Provide the [x, y] coordinate of the cell's center where the given text is located.  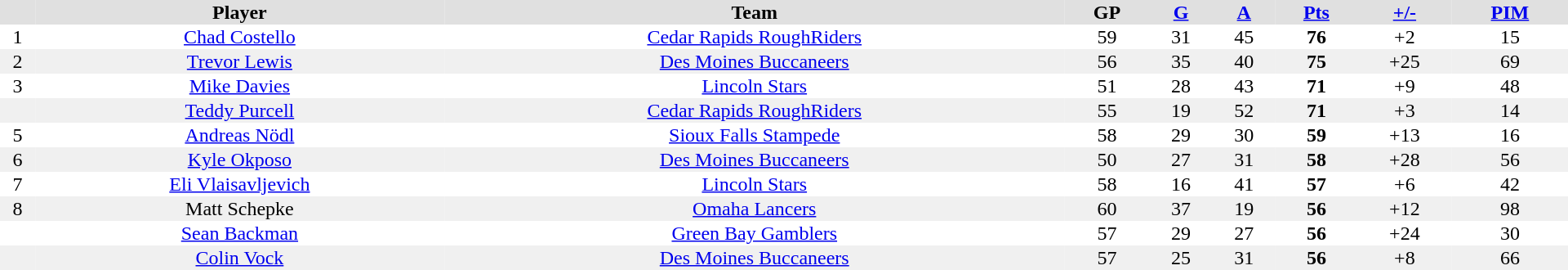
6 [18, 160]
A [1245, 12]
52 [1245, 110]
75 [1316, 61]
69 [1510, 61]
37 [1181, 209]
5 [18, 135]
15 [1510, 37]
Kyle Okposo [240, 160]
Matt Schepke [240, 209]
+25 [1405, 61]
Mike Davies [240, 86]
45 [1245, 37]
48 [1510, 86]
2 [18, 61]
Sean Backman [240, 233]
Player [240, 12]
+8 [1405, 258]
Team [755, 12]
7 [18, 184]
Sioux Falls Stampede [755, 135]
25 [1181, 258]
+3 [1405, 110]
+28 [1405, 160]
Green Bay Gamblers [755, 233]
Colin Vock [240, 258]
+24 [1405, 233]
Trevor Lewis [240, 61]
Eli Vlaisavljevich [240, 184]
8 [18, 209]
28 [1181, 86]
PIM [1510, 12]
G [1181, 12]
Andreas Nödl [240, 135]
42 [1510, 184]
76 [1316, 37]
50 [1107, 160]
40 [1245, 61]
66 [1510, 258]
60 [1107, 209]
+/- [1405, 12]
+9 [1405, 86]
Teddy Purcell [240, 110]
+12 [1405, 209]
55 [1107, 110]
GP [1107, 12]
3 [18, 86]
Omaha Lancers [755, 209]
41 [1245, 184]
+13 [1405, 135]
+6 [1405, 184]
+2 [1405, 37]
98 [1510, 209]
Chad Costello [240, 37]
51 [1107, 86]
14 [1510, 110]
Pts [1316, 12]
35 [1181, 61]
1 [18, 37]
43 [1245, 86]
